From the cell containing the given text, extract its center point as [x, y] coordinate. 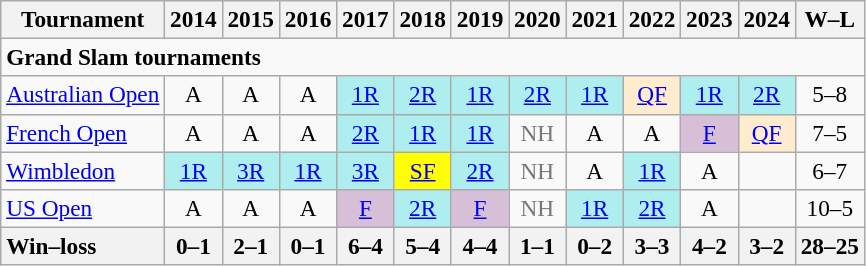
5–8 [830, 95]
US Open [83, 208]
2016 [308, 19]
SF [422, 170]
Australian Open [83, 95]
2020 [538, 19]
7–5 [830, 133]
2014 [194, 19]
2024 [766, 19]
W–L [830, 19]
Grand Slam tournaments [433, 57]
2–1 [250, 246]
2015 [250, 19]
10–5 [830, 208]
28–25 [830, 246]
2019 [480, 19]
4–2 [710, 246]
2017 [366, 19]
4–4 [480, 246]
3–3 [652, 246]
Wimbledon [83, 170]
6–7 [830, 170]
French Open [83, 133]
Tournament [83, 19]
0–2 [594, 246]
5–4 [422, 246]
2022 [652, 19]
Win–loss [83, 246]
1–1 [538, 246]
2023 [710, 19]
2018 [422, 19]
2021 [594, 19]
6–4 [366, 246]
3–2 [766, 246]
